Return [X, Y] of the center of cell containing provided text 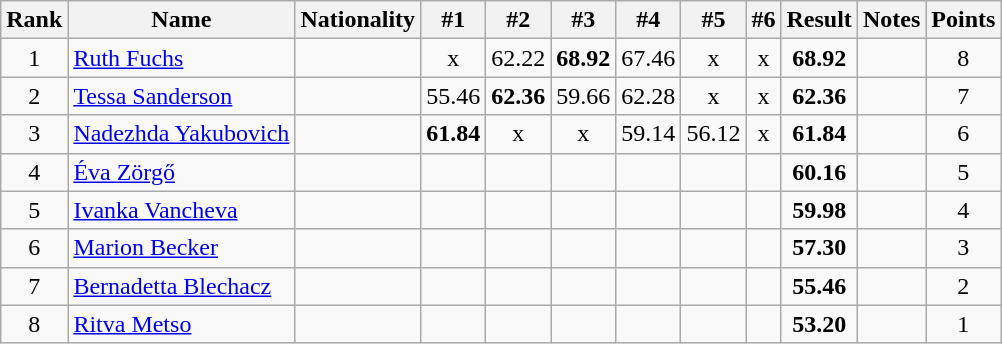
59.14 [648, 134]
62.28 [648, 96]
Nadezhda Yakubovich [182, 134]
Tessa Sanderson [182, 96]
Nationality [358, 20]
#4 [648, 20]
59.98 [819, 210]
#2 [518, 20]
Name [182, 20]
Ivanka Vancheva [182, 210]
67.46 [648, 58]
#5 [714, 20]
Éva Zörgő [182, 172]
Ruth Fuchs [182, 58]
Points [964, 20]
Ritva Metso [182, 324]
53.20 [819, 324]
Result [819, 20]
60.16 [819, 172]
Notes [891, 20]
#6 [764, 20]
56.12 [714, 134]
Marion Becker [182, 248]
62.22 [518, 58]
Bernadetta Blechacz [182, 286]
#1 [454, 20]
59.66 [584, 96]
#3 [584, 20]
Rank [34, 20]
57.30 [819, 248]
